Provide the (X, Y) coordinate of the cell's center where the given text is located.  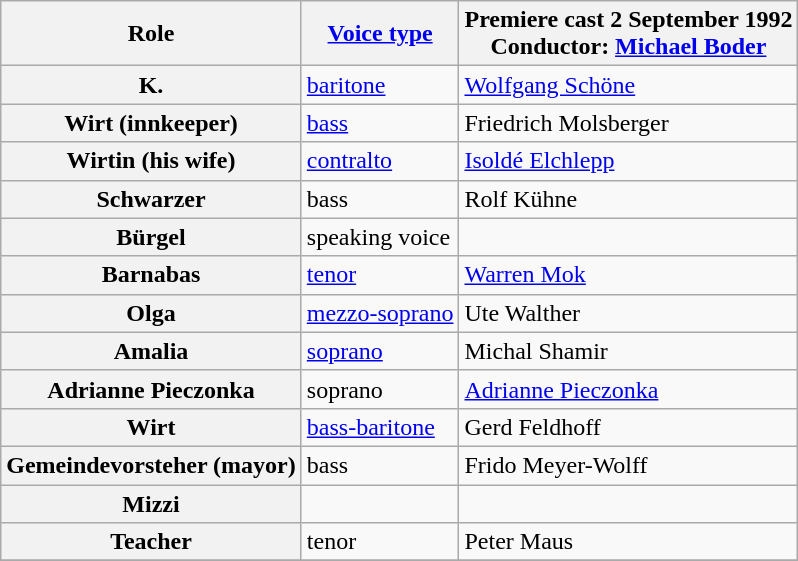
Friedrich Molsberger (628, 123)
Ute Walther (628, 313)
Barnabas (152, 275)
Gerd Feldhoff (628, 427)
K. (152, 85)
bass-baritone (380, 427)
Michal Shamir (628, 351)
Wirtin (his wife) (152, 161)
Mizzi (152, 503)
Role (152, 34)
Olga (152, 313)
Warren Mok (628, 275)
mezzo-soprano (380, 313)
Wirt (152, 427)
Wolfgang Schöne (628, 85)
Voice type (380, 34)
Frido Meyer-Wolff (628, 465)
Schwarzer (152, 199)
Peter Maus (628, 542)
Rolf Kühne (628, 199)
Amalia (152, 351)
contralto (380, 161)
Gemeindevorsteher (mayor) (152, 465)
baritone (380, 85)
Wirt (innkeeper) (152, 123)
Isoldé Elchlepp (628, 161)
Bürgel (152, 237)
speaking voice (380, 237)
Premiere cast 2 September 1992Conductor: Michael Boder (628, 34)
Teacher (152, 542)
